Scan for the cell matching the given text and deliver its (x, y) coordinate at center. 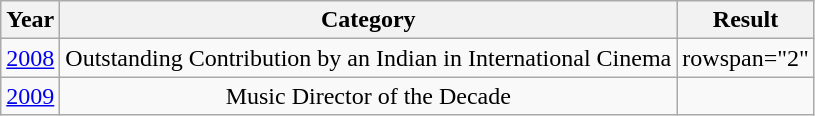
Outstanding Contribution by an Indian in International Cinema (368, 58)
Music Director of the Decade (368, 96)
Category (368, 20)
Result (746, 20)
2009 (30, 96)
2008 (30, 58)
rowspan="2" (746, 58)
Year (30, 20)
